Find where the given text appears and provide that cell's center as [x, y] coordinate. 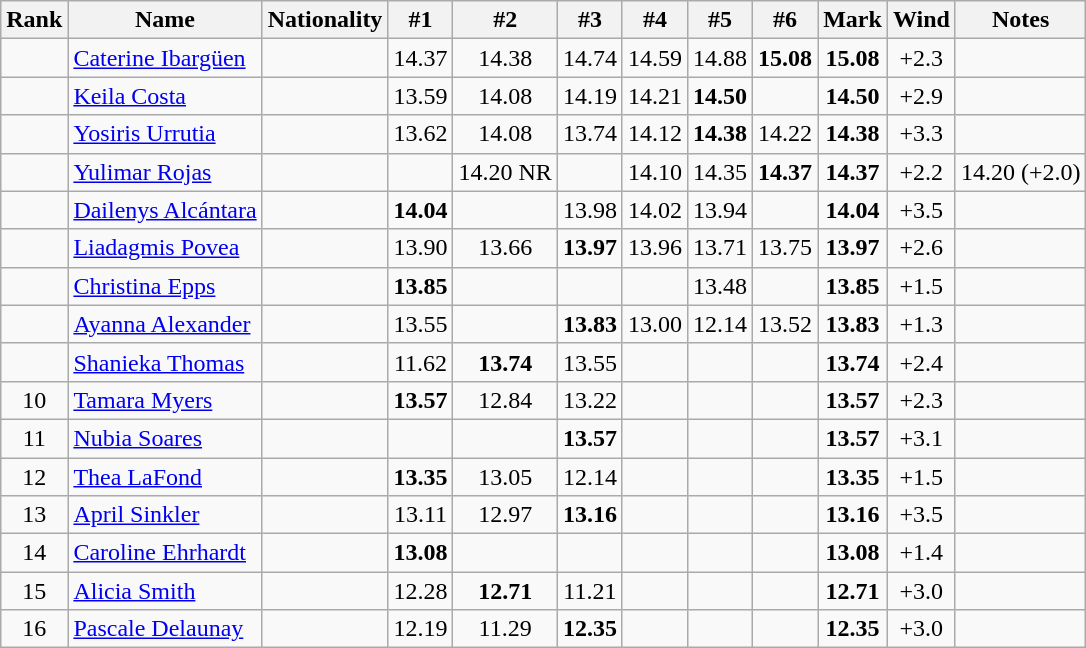
Caroline Ehrhardt [165, 553]
13.52 [786, 324]
Rank [34, 20]
14.20 NR [505, 172]
13.59 [420, 96]
13.66 [505, 248]
13.96 [654, 248]
13.05 [505, 477]
12.97 [505, 515]
14.74 [590, 58]
13.98 [590, 210]
#1 [420, 20]
Christina Epps [165, 286]
12 [34, 477]
Alicia Smith [165, 591]
13.94 [720, 210]
Nubia Soares [165, 438]
16 [34, 629]
Caterine Ibargüen [165, 58]
+1.4 [921, 553]
14.59 [654, 58]
14 [34, 553]
13.11 [420, 515]
13.00 [654, 324]
Tamara Myers [165, 400]
Dailenys Alcántara [165, 210]
#5 [720, 20]
+2.2 [921, 172]
+3.3 [921, 134]
Yosiris Urrutia [165, 134]
13.75 [786, 248]
11 [34, 438]
+2.6 [921, 248]
12.84 [505, 400]
11.21 [590, 591]
14.35 [720, 172]
Keila Costa [165, 96]
13.71 [720, 248]
12.19 [420, 629]
14.22 [786, 134]
#6 [786, 20]
#4 [654, 20]
Pascale Delaunay [165, 629]
Name [165, 20]
Mark [853, 20]
Shanieka Thomas [165, 362]
15 [34, 591]
14.21 [654, 96]
Notes [1020, 20]
11.62 [420, 362]
Liadagmis Povea [165, 248]
Wind [921, 20]
14.19 [590, 96]
April Sinkler [165, 515]
+1.3 [921, 324]
13.48 [720, 286]
12.28 [420, 591]
Nationality [325, 20]
+2.9 [921, 96]
14.02 [654, 210]
14.20 (+2.0) [1020, 172]
Thea LaFond [165, 477]
13 [34, 515]
Yulimar Rojas [165, 172]
14.12 [654, 134]
+2.4 [921, 362]
Ayanna Alexander [165, 324]
13.62 [420, 134]
13.90 [420, 248]
10 [34, 400]
14.88 [720, 58]
13.22 [590, 400]
#2 [505, 20]
#3 [590, 20]
14.10 [654, 172]
11.29 [505, 629]
+3.1 [921, 438]
